Output the (x, y) coordinate of the center of the cell containing the given text.  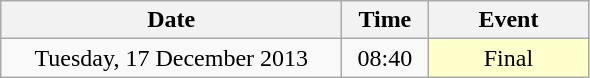
Time (385, 20)
Date (172, 20)
Event (508, 20)
08:40 (385, 58)
Tuesday, 17 December 2013 (172, 58)
Final (508, 58)
